Return the (X, Y) coordinate for the center point of the cell that contains the specified text.  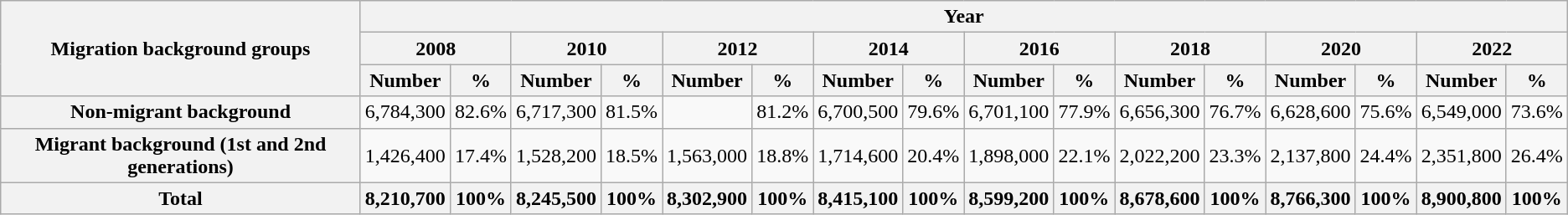
2012 (738, 49)
6,701,100 (1008, 112)
6,549,000 (1461, 112)
8,678,600 (1159, 198)
Migrant background (1st and 2nd generations) (181, 156)
8,766,300 (1310, 198)
8,302,900 (707, 198)
2020 (1341, 49)
2,022,200 (1159, 156)
18.8% (782, 156)
2018 (1190, 49)
8,210,700 (405, 198)
75.6% (1385, 112)
18.5% (632, 156)
2,137,800 (1310, 156)
20.4% (933, 156)
8,415,100 (858, 198)
6,656,300 (1159, 112)
6,717,300 (556, 112)
2022 (1492, 49)
8,599,200 (1008, 198)
17.4% (481, 156)
2010 (586, 49)
76.7% (1235, 112)
Total (181, 198)
8,245,500 (556, 198)
1,714,600 (858, 156)
82.6% (481, 112)
24.4% (1385, 156)
2016 (1039, 49)
2014 (889, 49)
73.6% (1536, 112)
8,900,800 (1461, 198)
1,528,200 (556, 156)
79.6% (933, 112)
6,700,500 (858, 112)
2008 (436, 49)
6,784,300 (405, 112)
77.9% (1084, 112)
1,563,000 (707, 156)
26.4% (1536, 156)
Migration background groups (181, 49)
6,628,600 (1310, 112)
22.1% (1084, 156)
1,426,400 (405, 156)
81.2% (782, 112)
81.5% (632, 112)
Non-migrant background (181, 112)
2,351,800 (1461, 156)
23.3% (1235, 156)
Year (963, 17)
1,898,000 (1008, 156)
